Locate the cell with the specified text and output its (X, Y) center coordinate. 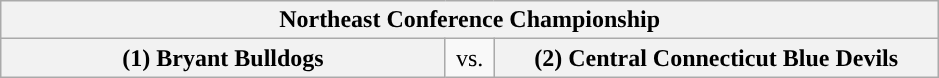
vs. (470, 58)
(2) Central Connecticut Blue Devils (716, 58)
Northeast Conference Championship (470, 20)
(1) Bryant Bulldogs (224, 58)
